Return the [x, y] coordinate for the center point of the cell that contains the specified text.  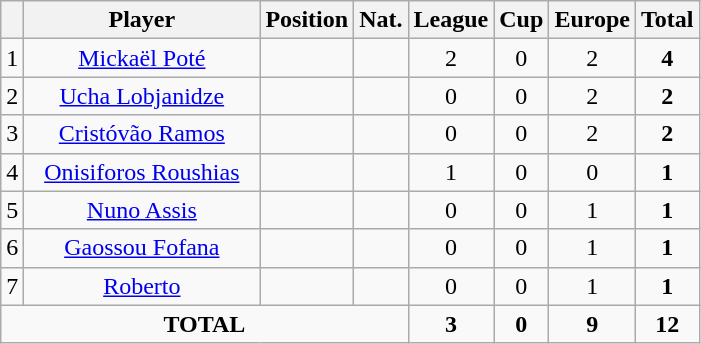
League [451, 20]
Cup [522, 20]
Onisiforos Roushias [142, 172]
TOTAL [204, 324]
Cristóvão Ramos [142, 134]
12 [668, 324]
5 [12, 210]
Gaossou Fofana [142, 248]
Position [307, 20]
Nuno Assis [142, 210]
Ucha Lobjanidze [142, 96]
7 [12, 286]
Total [668, 20]
Mickaël Poté [142, 58]
Roberto [142, 286]
Nat. [381, 20]
Player [142, 20]
9 [592, 324]
Europe [592, 20]
6 [12, 248]
